Output the [X, Y] coordinate of the center of the cell containing the given text.  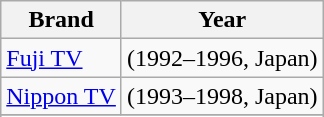
Fuji TV [62, 58]
(1992–1996, Japan) [222, 58]
Nippon TV [62, 96]
Brand [62, 20]
Year [222, 20]
(1993–1998, Japan) [222, 96]
